Return (x, y) of the center of cell containing provided text 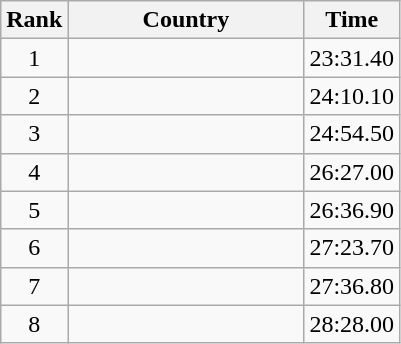
27:36.80 (352, 286)
24:54.50 (352, 134)
2 (34, 96)
3 (34, 134)
5 (34, 210)
Time (352, 20)
26:27.00 (352, 172)
26:36.90 (352, 210)
1 (34, 58)
27:23.70 (352, 248)
7 (34, 286)
23:31.40 (352, 58)
Rank (34, 20)
8 (34, 324)
24:10.10 (352, 96)
28:28.00 (352, 324)
4 (34, 172)
Country (186, 20)
6 (34, 248)
